Determine the (X, Y) coordinate at the center of the cell enclosing the given text.  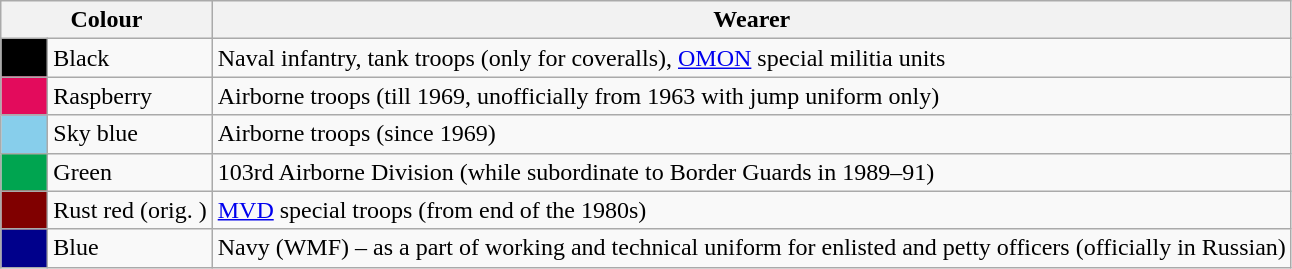
Navy (WMF) – as a part of working and technical uniform for enlisted and petty officers (officially in Russian) (752, 248)
Green (130, 172)
Sky blue (130, 134)
Colour (106, 20)
Black (130, 58)
103rd Airborne Division (while subordinate to Border Guards in 1989–91) (752, 172)
Raspberry (130, 96)
Wearer (752, 20)
Airborne troops (till 1969, unofficially from 1963 with jump uniform only) (752, 96)
MVD special troops (from end of the 1980s) (752, 210)
Naval infantry, tank troops (only for coveralls), OMON special militia units (752, 58)
Rust red (orig. ) (130, 210)
Airborne troops (since 1969) (752, 134)
Blue (130, 248)
